Determine the (X, Y) coordinate at the center of the cell enclosing the given text.  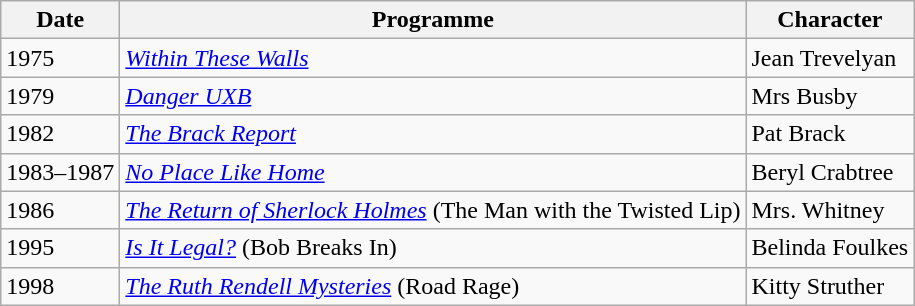
Date (60, 20)
Belinda Foulkes (830, 248)
Pat Brack (830, 134)
Beryl Crabtree (830, 172)
Within These Walls (433, 58)
1995 (60, 248)
Kitty Struther (830, 286)
Character (830, 20)
Danger UXB (433, 96)
The Return of Sherlock Holmes (The Man with the Twisted Lip) (433, 210)
Jean Trevelyan (830, 58)
Mrs Busby (830, 96)
1979 (60, 96)
Is It Legal? (Bob Breaks In) (433, 248)
1982 (60, 134)
1975 (60, 58)
Programme (433, 20)
The Brack Report (433, 134)
1983–1987 (60, 172)
The Ruth Rendell Mysteries (Road Rage) (433, 286)
No Place Like Home (433, 172)
1986 (60, 210)
1998 (60, 286)
Mrs. Whitney (830, 210)
